Extract the [x, y] coordinate from the center of the cell holding the provided text.  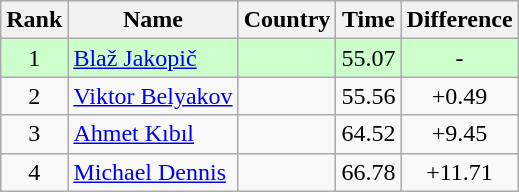
+11.71 [460, 172]
1 [34, 58]
3 [34, 134]
Time [368, 20]
+9.45 [460, 134]
55.56 [368, 96]
2 [34, 96]
Michael Dennis [153, 172]
55.07 [368, 58]
Country [287, 20]
4 [34, 172]
64.52 [368, 134]
- [460, 58]
Rank [34, 20]
Viktor Belyakov [153, 96]
Ahmet Kıbıl [153, 134]
Name [153, 20]
Difference [460, 20]
66.78 [368, 172]
Blaž Jakopič [153, 58]
+0.49 [460, 96]
